Find where the given text appears and provide that cell's center as (X, Y) coordinate. 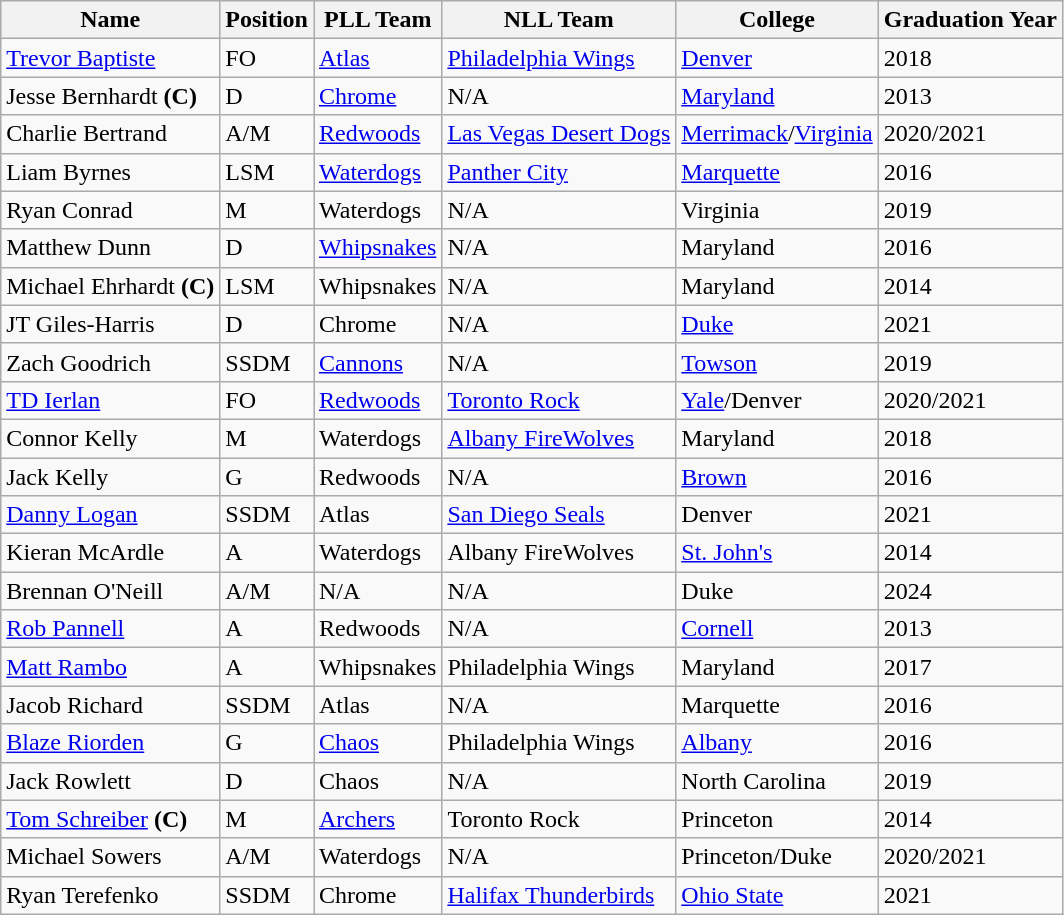
Brown (777, 477)
Ryan Conrad (110, 210)
Ryan Terefenko (110, 895)
Trevor Baptiste (110, 58)
North Carolina (777, 781)
Matthew Dunn (110, 248)
Matt Rambo (110, 667)
Michael Ehrhardt (C) (110, 286)
JT Giles-Harris (110, 324)
Las Vegas Desert Dogs (559, 134)
NLL Team (559, 20)
Albany (777, 743)
Panther City (559, 172)
Brennan O'Neill (110, 591)
Jack Kelly (110, 477)
Princeton/Duke (777, 857)
Yale/Denver (777, 400)
Liam Byrnes (110, 172)
Jacob Richard (110, 705)
Towson (777, 362)
College (777, 20)
Graduation Year (970, 20)
Position (267, 20)
TD Ierlan (110, 400)
2024 (970, 591)
Danny Logan (110, 515)
Ohio State (777, 895)
PLL Team (378, 20)
Princeton (777, 819)
Zach Goodrich (110, 362)
San Diego Seals (559, 515)
Tom Schreiber (C) (110, 819)
2017 (970, 667)
Michael Sowers (110, 857)
Rob Pannell (110, 629)
Jack Rowlett (110, 781)
Cannons (378, 362)
Archers (378, 819)
Connor Kelly (110, 438)
Name (110, 20)
Jesse Bernhardt (C) (110, 96)
Merrimack/Virginia (777, 134)
Blaze Riorden (110, 743)
Kieran McArdle (110, 553)
Cornell (777, 629)
St. John's (777, 553)
Charlie Bertrand (110, 134)
Virginia (777, 210)
Halifax Thunderbirds (559, 895)
